Provide the (x, y) coordinate of the cell's center where the given text is located.  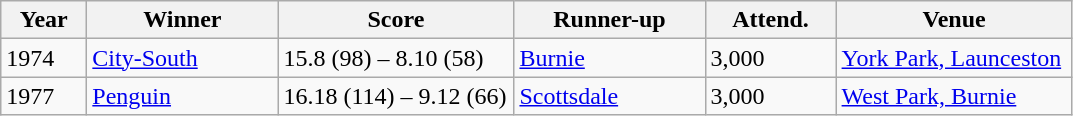
Year (44, 20)
Venue (954, 20)
York Park, Launceston (954, 58)
Score (396, 20)
1977 (44, 96)
Scottsdale (610, 96)
City-South (182, 58)
1974 (44, 58)
Penguin (182, 96)
Runner-up (610, 20)
West Park, Burnie (954, 96)
Winner (182, 20)
16.18 (114) – 9.12 (66) (396, 96)
15.8 (98) – 8.10 (58) (396, 58)
Burnie (610, 58)
Attend. (770, 20)
